Capture the cell that displays the provided text and extract its (x, y) central coordinate. 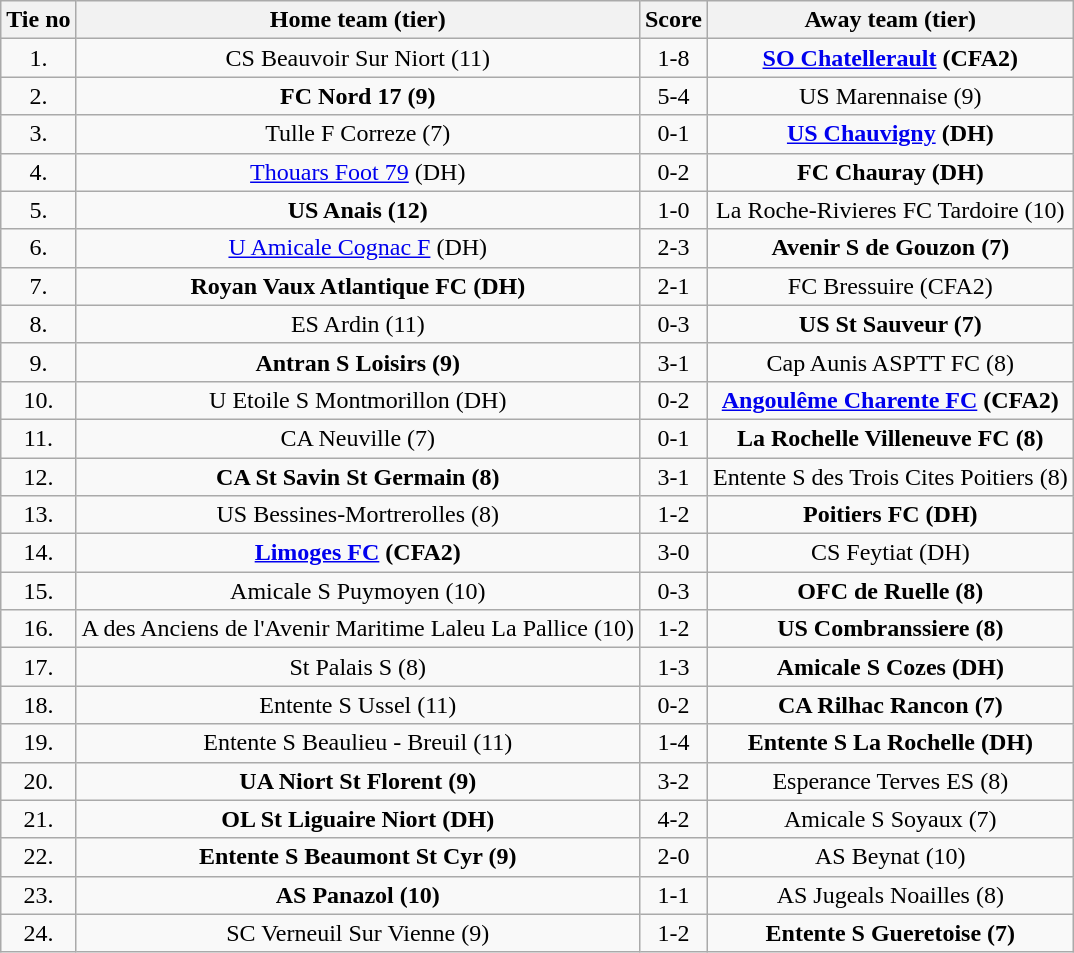
SO Chatellerault (CFA2) (890, 58)
St Palais S (8) (358, 667)
Entente S des Trois Cites Poitiers (8) (890, 477)
CA Rilhac Rancon (7) (890, 705)
18. (38, 705)
21. (38, 819)
11. (38, 438)
US Marennaise (9) (890, 96)
2-0 (673, 857)
AS Jugeals Noailles (8) (890, 895)
1-0 (673, 210)
AS Beynat (10) (890, 857)
4-2 (673, 819)
1. (38, 58)
Entente S La Rochelle (DH) (890, 743)
Tie no (38, 20)
23. (38, 895)
US Bessines-Mortrerolles (8) (358, 515)
2-1 (673, 286)
1-1 (673, 895)
Entente S Gueretoise (7) (890, 933)
Away team (tier) (890, 20)
Thouars Foot 79 (DH) (358, 172)
Amicale S Cozes (DH) (890, 667)
2. (38, 96)
5. (38, 210)
US Chauvigny (DH) (890, 134)
Esperance Terves ES (8) (890, 781)
CA Neuville (7) (358, 438)
Home team (tier) (358, 20)
20. (38, 781)
4. (38, 172)
Tulle F Correze (7) (358, 134)
Limoges FC (CFA2) (358, 553)
15. (38, 591)
SC Verneuil Sur Vienne (9) (358, 933)
Antran S Loisirs (9) (358, 362)
Angoulême Charente FC (CFA2) (890, 400)
Score (673, 20)
14. (38, 553)
Cap Aunis ASPTT FC (8) (890, 362)
ES Ardin (11) (358, 324)
1-4 (673, 743)
12. (38, 477)
A des Anciens de l'Avenir Maritime Laleu La Pallice (10) (358, 629)
7. (38, 286)
Avenir S de Gouzon (7) (890, 248)
6. (38, 248)
CS Feytiat (DH) (890, 553)
US St Sauveur (7) (890, 324)
Amicale S Puymoyen (10) (358, 591)
13. (38, 515)
U Amicale Cognac F (DH) (358, 248)
10. (38, 400)
22. (38, 857)
Entente S Beaulieu - Breuil (11) (358, 743)
Entente S Ussel (11) (358, 705)
FC Bressuire (CFA2) (890, 286)
8. (38, 324)
5-4 (673, 96)
Amicale S Soyaux (7) (890, 819)
3. (38, 134)
19. (38, 743)
La Roche-Rivieres FC Tardoire (10) (890, 210)
La Rochelle Villeneuve FC (8) (890, 438)
OL St Liguaire Niort (DH) (358, 819)
Poitiers FC (DH) (890, 515)
UA Niort St Florent (9) (358, 781)
1-8 (673, 58)
3-2 (673, 781)
CA St Savin St Germain (8) (358, 477)
U Etoile S Montmorillon (DH) (358, 400)
16. (38, 629)
9. (38, 362)
US Anais (12) (358, 210)
FC Nord 17 (9) (358, 96)
AS Panazol (10) (358, 895)
2-3 (673, 248)
3-0 (673, 553)
FC Chauray (DH) (890, 172)
CS Beauvoir Sur Niort (11) (358, 58)
Entente S Beaumont St Cyr (9) (358, 857)
17. (38, 667)
24. (38, 933)
Royan Vaux Atlantique FC (DH) (358, 286)
US Combranssiere (8) (890, 629)
1-3 (673, 667)
OFC de Ruelle (8) (890, 591)
